Output the [x, y] coordinate of the center of the cell containing the given text.  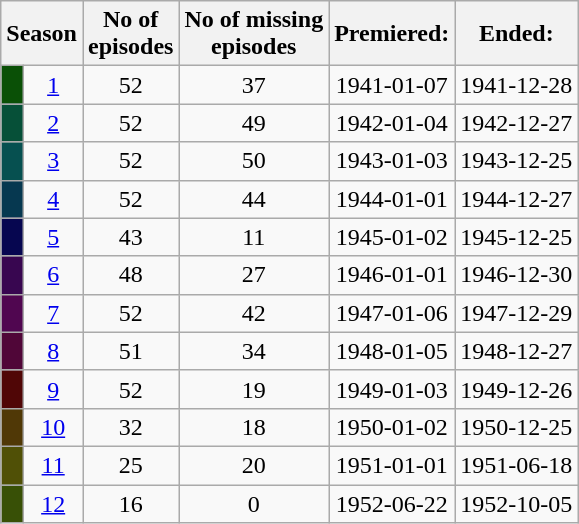
1 [54, 85]
1951-01-01 [392, 465]
42 [254, 313]
1948-01-05 [392, 351]
50 [254, 161]
1941-12-28 [516, 85]
5 [54, 237]
51 [130, 351]
1952-06-22 [392, 503]
1945-01-02 [392, 237]
No of episodes [130, 34]
18 [254, 427]
44 [254, 199]
1947-12-29 [516, 313]
1946-01-01 [392, 275]
Premiered: [392, 34]
8 [54, 351]
2 [54, 123]
49 [254, 123]
1949-12-26 [516, 389]
12 [54, 503]
1947-01-06 [392, 313]
No of missingepisodes [254, 34]
1952-10-05 [516, 503]
4 [54, 199]
1944-12-27 [516, 199]
19 [254, 389]
1948-12-27 [516, 351]
1945-12-25 [516, 237]
7 [54, 313]
48 [130, 275]
1950-01-02 [392, 427]
0 [254, 503]
Ended: [516, 34]
16 [130, 503]
Season [42, 34]
20 [254, 465]
43 [130, 237]
1941-01-07 [392, 85]
32 [130, 427]
1946-12-30 [516, 275]
1942-01-04 [392, 123]
1950-12-25 [516, 427]
1944-01-01 [392, 199]
6 [54, 275]
37 [254, 85]
3 [54, 161]
10 [54, 427]
1951-06-18 [516, 465]
1949-01-03 [392, 389]
27 [254, 275]
1943-01-03 [392, 161]
1942-12-27 [516, 123]
25 [130, 465]
9 [54, 389]
34 [254, 351]
1943-12-25 [516, 161]
